Identify which cell holds the provided text, then report its [x, y] central coordinate. 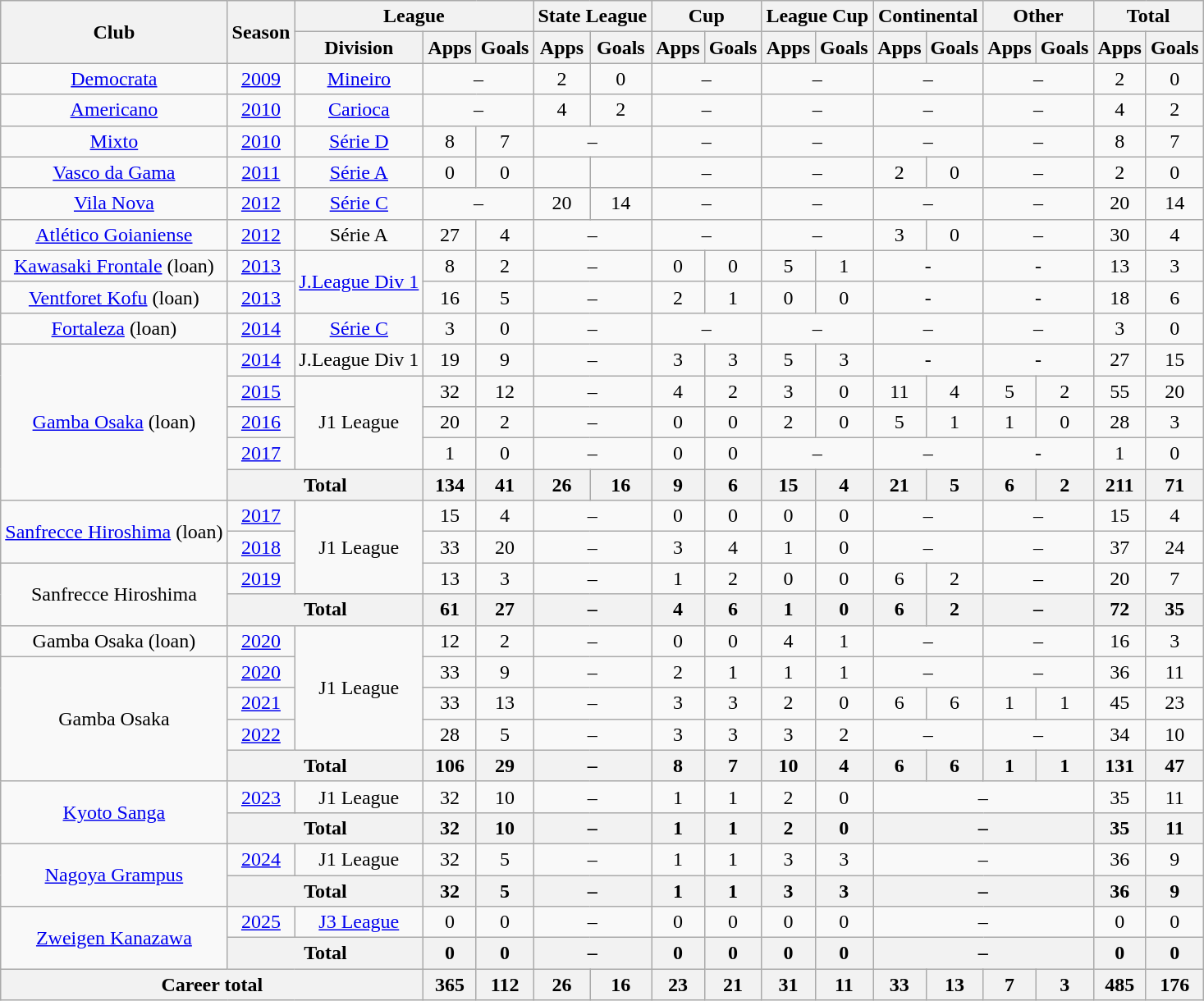
Gamba Osaka [114, 719]
106 [450, 766]
2016 [261, 423]
2023 [261, 797]
2021 [261, 703]
Kawasaki Frontale (loan) [114, 266]
211 [1119, 485]
176 [1174, 985]
Série D [359, 141]
45 [1119, 703]
Kyoto Sanga [114, 812]
19 [450, 359]
47 [1174, 766]
Sanfrecce Hiroshima (loan) [114, 532]
2025 [261, 922]
Ventforet Kofu (loan) [114, 297]
Continental [928, 16]
Season [261, 32]
31 [788, 985]
134 [450, 485]
Mineiro [359, 79]
Career total [212, 985]
Fortaleza (loan) [114, 328]
J3 League [359, 922]
2019 [261, 578]
Other [1038, 16]
Mixto [114, 141]
72 [1119, 610]
18 [1119, 297]
2018 [261, 547]
Sanfrecce Hiroshima [114, 594]
112 [505, 985]
2015 [261, 391]
Vasco da Gama [114, 172]
131 [1119, 766]
55 [1119, 391]
Atlético Goianiense [114, 235]
485 [1119, 985]
365 [450, 985]
24 [1174, 547]
State League [593, 16]
71 [1174, 485]
2009 [261, 79]
Nagoya Grampus [114, 875]
34 [1119, 734]
Zweigen Kanazawa [114, 938]
Carioca [359, 110]
Club [114, 32]
2022 [261, 734]
2024 [261, 859]
37 [1119, 547]
41 [505, 485]
30 [1119, 235]
League Cup [817, 16]
Americano [114, 110]
League [414, 16]
61 [450, 610]
29 [505, 766]
Democrata [114, 79]
Cup [707, 16]
2011 [261, 172]
Division [359, 48]
Vila Nova [114, 203]
